For the text-containing cell, return its midpoint in (x, y) coordinate format. 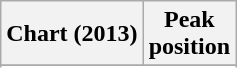
Peakposition (189, 34)
Chart (2013) (72, 34)
